Capture the cell that displays the provided text and extract its [X, Y] central coordinate. 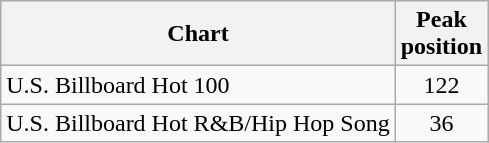
Peakposition [441, 34]
U.S. Billboard Hot 100 [198, 85]
U.S. Billboard Hot R&B/Hip Hop Song [198, 123]
122 [441, 85]
36 [441, 123]
Chart [198, 34]
